Return the [x, y] coordinate for the center point of the cell that contains the specified text.  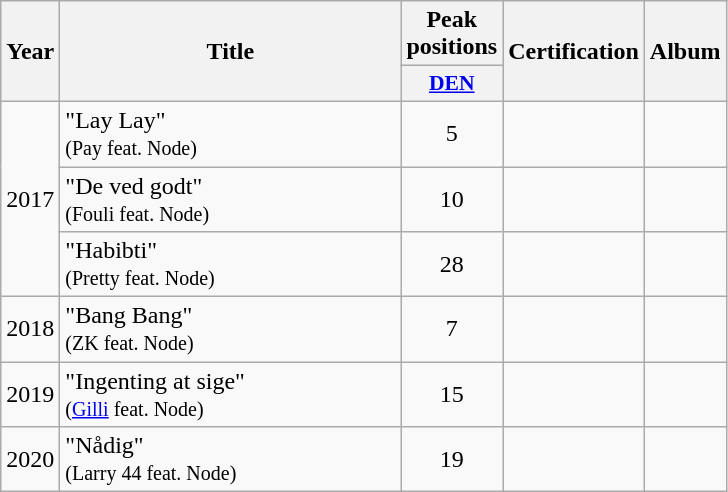
"Lay Lay" (Pay feat. Node) [230, 134]
5 [452, 134]
"Nådig" (Larry 44 feat. Node) [230, 460]
"Ingenting at sige" (Gilli feat. Node) [230, 394]
7 [452, 330]
2019 [30, 394]
"De ved godt" (Fouli feat. Node) [230, 198]
Certification [574, 52]
2017 [30, 198]
2018 [30, 330]
Album [685, 52]
2020 [30, 460]
10 [452, 198]
Peak positions [452, 34]
Title [230, 52]
"Habibti" (Pretty feat. Node) [230, 264]
19 [452, 460]
15 [452, 394]
28 [452, 264]
DEN [452, 84]
"Bang Bang" (ZK feat. Node) [230, 330]
Year [30, 52]
